Provide the (X, Y) coordinate of the cell's center where the given text is located.  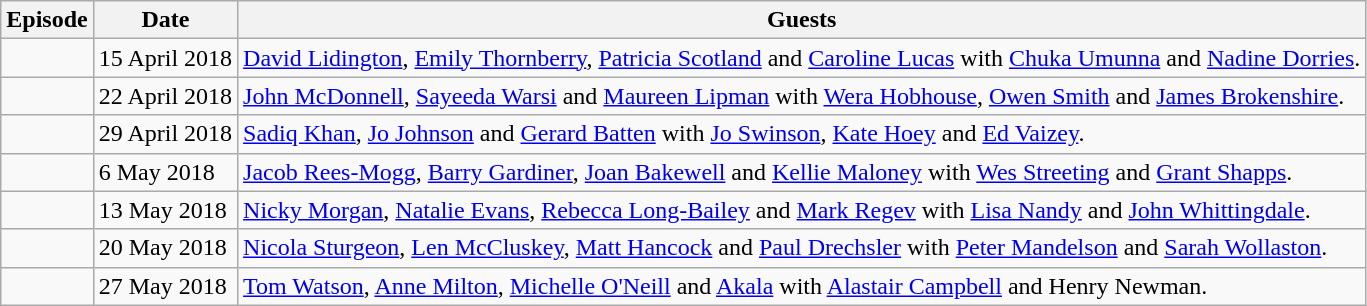
Date (165, 20)
20 May 2018 (165, 248)
Tom Watson, Anne Milton, Michelle O'Neill and Akala with Alastair Campbell and Henry Newman. (802, 286)
Jacob Rees-Mogg, Barry Gardiner, Joan Bakewell and Kellie Maloney with Wes Streeting and Grant Shapps. (802, 172)
15 April 2018 (165, 58)
Nicola Sturgeon, Len McCluskey, Matt Hancock and Paul Drechsler with Peter Mandelson and Sarah Wollaston. (802, 248)
27 May 2018 (165, 286)
13 May 2018 (165, 210)
Guests (802, 20)
Nicky Morgan, Natalie Evans, Rebecca Long-Bailey and Mark Regev with Lisa Nandy and John Whittingdale. (802, 210)
John McDonnell, Sayeeda Warsi and Maureen Lipman with Wera Hobhouse, Owen Smith and James Brokenshire. (802, 96)
Episode (47, 20)
29 April 2018 (165, 134)
Sadiq Khan, Jo Johnson and Gerard Batten with Jo Swinson, Kate Hoey and Ed Vaizey. (802, 134)
22 April 2018 (165, 96)
David Lidington, Emily Thornberry, Patricia Scotland and Caroline Lucas with Chuka Umunna and Nadine Dorries. (802, 58)
6 May 2018 (165, 172)
